For the text-containing cell, return its midpoint in [X, Y] coordinate format. 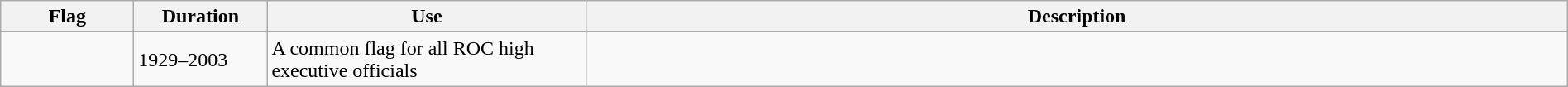
Duration [200, 17]
1929–2003 [200, 60]
A common flag for all ROC high executive officials [427, 60]
Description [1077, 17]
Flag [68, 17]
Use [427, 17]
